For the text-containing cell, return its midpoint in (X, Y) coordinate format. 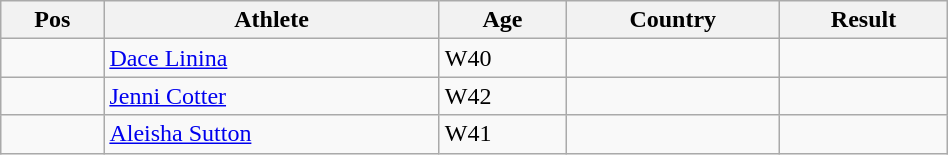
Pos (52, 20)
W40 (502, 58)
Country (673, 20)
Result (864, 20)
W41 (502, 134)
W42 (502, 96)
Aleisha Sutton (272, 134)
Athlete (272, 20)
Dace Linina (272, 58)
Age (502, 20)
Jenni Cotter (272, 96)
